Identify which cell holds the provided text, then report its [X, Y] central coordinate. 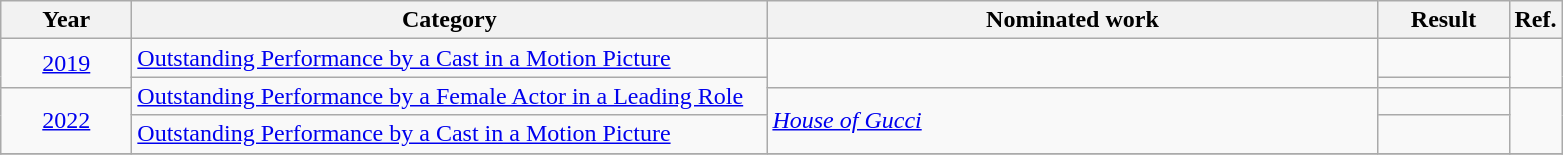
Category [450, 20]
Result [1444, 20]
2019 [66, 64]
2022 [66, 120]
House of Gucci [1072, 120]
Outstanding Performance by a Female Actor in a Leading Role [450, 96]
Ref. [1536, 20]
Year [66, 20]
Nominated work [1072, 20]
